Scan for the cell matching the given text and deliver its [x, y] coordinate at center. 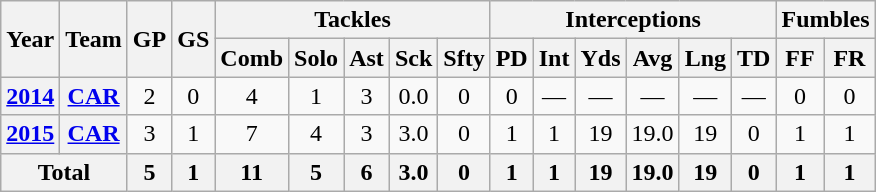
Lng [705, 58]
FF [800, 58]
7 [252, 134]
Sfty [464, 58]
Ast [367, 58]
PD [512, 58]
Interceptions [633, 20]
Sck [413, 58]
2014 [30, 96]
Year [30, 39]
Yds [600, 58]
Int [554, 58]
6 [367, 172]
11 [252, 172]
Comb [252, 58]
GP [149, 39]
0.0 [413, 96]
FR [850, 58]
Tackles [352, 20]
GS [194, 39]
Total [64, 172]
2015 [30, 134]
Team [94, 39]
Avg [652, 58]
Solo [316, 58]
TD [754, 58]
2 [149, 96]
Fumbles [826, 20]
